Return the (X, Y) coordinate for the center point of the cell that contains the specified text.  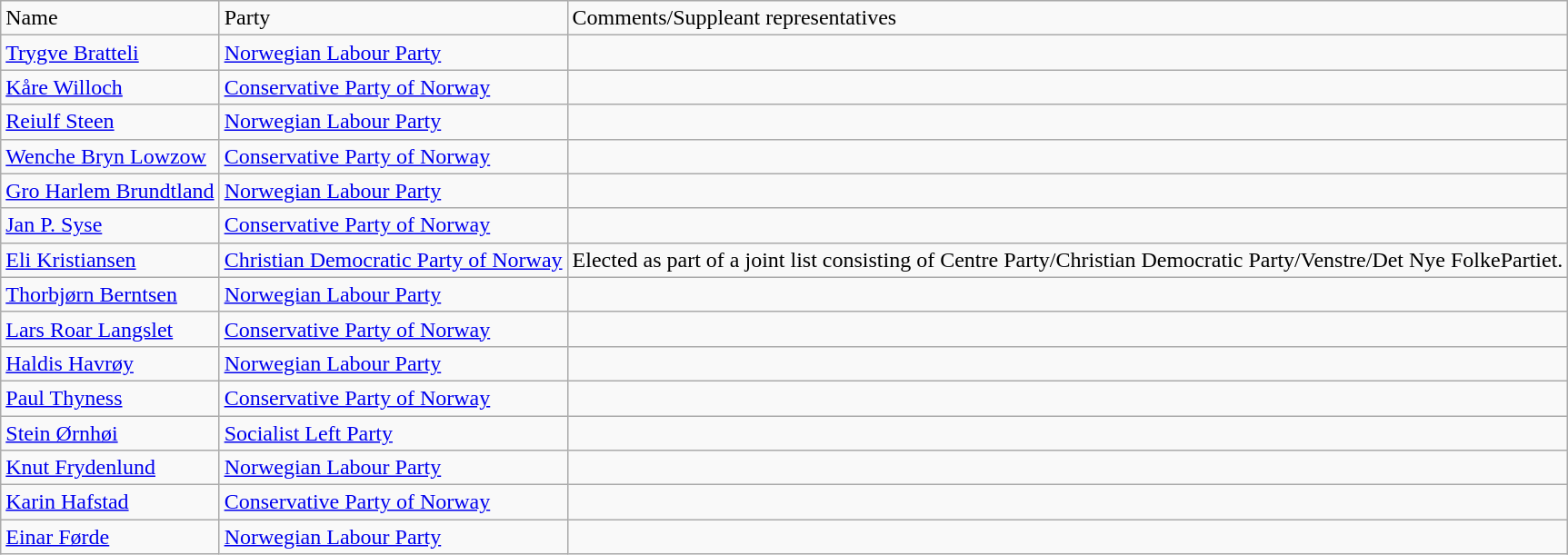
Comments/Suppleant representatives (1067, 18)
Kåre Willoch (110, 87)
Knut Frydenlund (110, 468)
Elected as part of a joint list consisting of Centre Party/Christian Democratic Party/Venstre/Det Nye FolkePartiet. (1067, 260)
Name (110, 18)
Eli Kristiansen (110, 260)
Trygve Bratteli (110, 53)
Stein Ørnhøi (110, 433)
Thorbjørn Berntsen (110, 294)
Party (393, 18)
Haldis Havrøy (110, 363)
Einar Førde (110, 537)
Karin Hafstad (110, 502)
Socialist Left Party (393, 433)
Jan P. Syse (110, 225)
Paul Thyness (110, 398)
Lars Roar Langslet (110, 329)
Reiulf Steen (110, 122)
Christian Democratic Party of Norway (393, 260)
Wenche Bryn Lowzow (110, 156)
Gro Harlem Brundtland (110, 191)
